Scan for the cell matching the given text and deliver its [X, Y] coordinate at center. 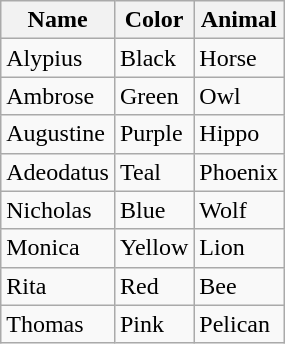
Teal [154, 172]
Thomas [58, 324]
Red [154, 286]
Color [154, 20]
Green [154, 96]
Bee [239, 286]
Horse [239, 58]
Wolf [239, 210]
Animal [239, 20]
Pelican [239, 324]
Monica [58, 248]
Name [58, 20]
Yellow [154, 248]
Owl [239, 96]
Phoenix [239, 172]
Augustine [58, 134]
Purple [154, 134]
Lion [239, 248]
Pink [154, 324]
Ambrose [58, 96]
Adeodatus [58, 172]
Hippo [239, 134]
Nicholas [58, 210]
Rita [58, 286]
Alypius [58, 58]
Blue [154, 210]
Black [154, 58]
